Locate the cell with the specified text and output its [X, Y] center coordinate. 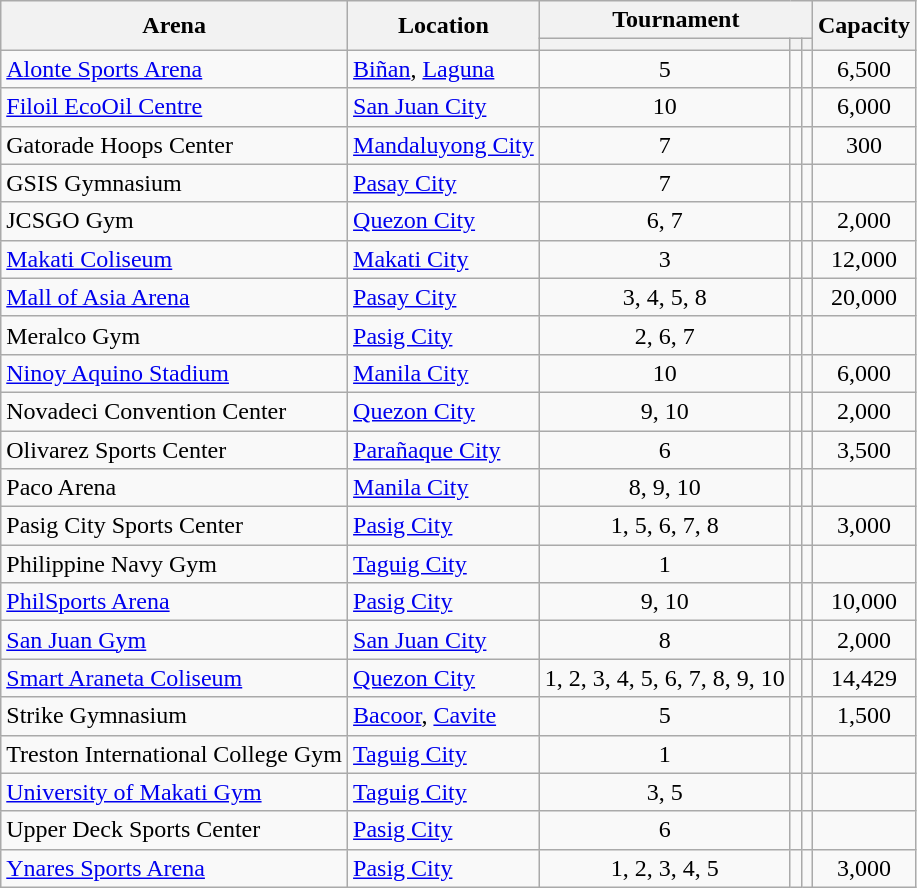
Mall of Asia Arena [174, 297]
Paco Arena [174, 488]
Gatorade Hoops Center [174, 145]
Arena [174, 26]
Smart Araneta Coliseum [174, 678]
6, 7 [664, 221]
Capacity [864, 26]
1, 2, 3, 4, 5, 6, 7, 8, 9, 10 [664, 678]
PhilSports Arena [174, 602]
Makati Coliseum [174, 259]
2, 6, 7 [664, 335]
San Juan Gym [174, 640]
Pasig City Sports Center [174, 526]
Biñan, Laguna [444, 69]
1,500 [864, 716]
3, 5 [664, 792]
Mandaluyong City [444, 145]
Novadeci Convention Center [174, 411]
20,000 [864, 297]
3,500 [864, 449]
10,000 [864, 602]
University of Makati Gym [174, 792]
1, 2, 3, 4, 5 [664, 868]
Treston International College Gym [174, 754]
Olivarez Sports Center [174, 449]
Parañaque City [444, 449]
Makati City [444, 259]
1, 5, 6, 7, 8 [664, 526]
12,000 [864, 259]
Ynares Sports Arena [174, 868]
Meralco Gym [174, 335]
3 [664, 259]
Philippine Navy Gym [174, 564]
Bacoor, Cavite [444, 716]
Ninoy Aquino Stadium [174, 373]
8, 9, 10 [664, 488]
Location [444, 26]
Filoil EcoOil Centre [174, 107]
Upper Deck Sports Center [174, 830]
14,429 [864, 678]
JCSGO Gym [174, 221]
Tournament [676, 20]
GSIS Gymnasium [174, 183]
300 [864, 145]
Alonte Sports Arena [174, 69]
8 [664, 640]
3, 4, 5, 8 [664, 297]
Strike Gymnasium [174, 716]
6,500 [864, 69]
